Identify which cell holds the provided text, then report its (x, y) central coordinate. 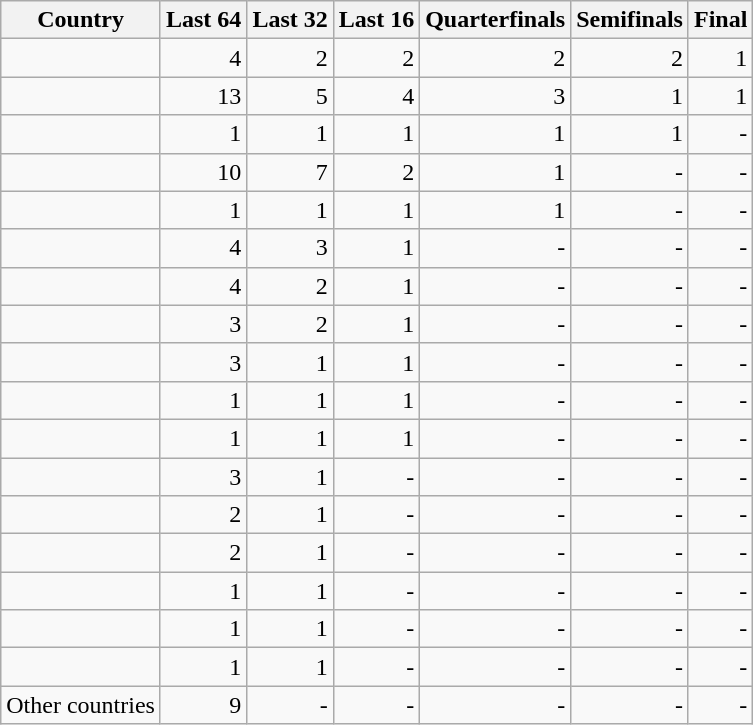
Last 16 (376, 20)
Last 64 (203, 20)
Final (720, 20)
Last 32 (290, 20)
Semifinals (630, 20)
Country (81, 20)
13 (203, 96)
7 (290, 172)
5 (290, 96)
9 (203, 705)
Quarterfinals (496, 20)
Other countries (81, 705)
10 (203, 172)
